Identify which cell holds the provided text, then report its [X, Y] central coordinate. 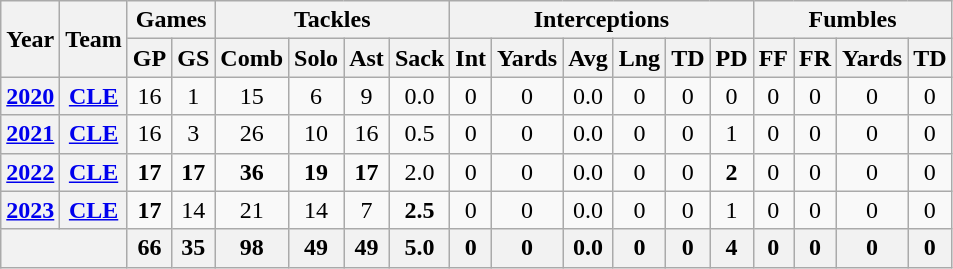
9 [367, 96]
Interceptions [602, 20]
0.5 [419, 134]
PD [732, 58]
19 [316, 172]
2022 [30, 172]
Solo [316, 58]
FF [773, 58]
Fumbles [852, 20]
Year [30, 39]
2.5 [419, 210]
7 [367, 210]
3 [194, 134]
66 [149, 248]
2 [732, 172]
2023 [30, 210]
GP [149, 58]
35 [194, 248]
Tackles [332, 20]
10 [316, 134]
4 [732, 248]
Sack [419, 58]
15 [252, 96]
21 [252, 210]
Lng [639, 58]
2.0 [419, 172]
Team [94, 39]
2021 [30, 134]
6 [316, 96]
36 [252, 172]
GS [194, 58]
Games [170, 20]
98 [252, 248]
5.0 [419, 248]
FR [816, 58]
Ast [367, 58]
Avg [588, 58]
Comb [252, 58]
Int [471, 58]
2020 [30, 96]
26 [252, 134]
